Output the (X, Y) coordinate of the center of the cell containing the given text.  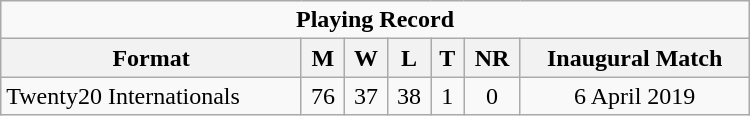
Twenty20 Internationals (152, 96)
T (448, 58)
Format (152, 58)
6 April 2019 (634, 96)
0 (492, 96)
W (366, 58)
37 (366, 96)
1 (448, 96)
NR (492, 58)
Inaugural Match (634, 58)
38 (410, 96)
76 (322, 96)
M (322, 58)
L (410, 58)
Playing Record (375, 20)
